Output the [x, y] coordinate of the center of the cell containing the given text.  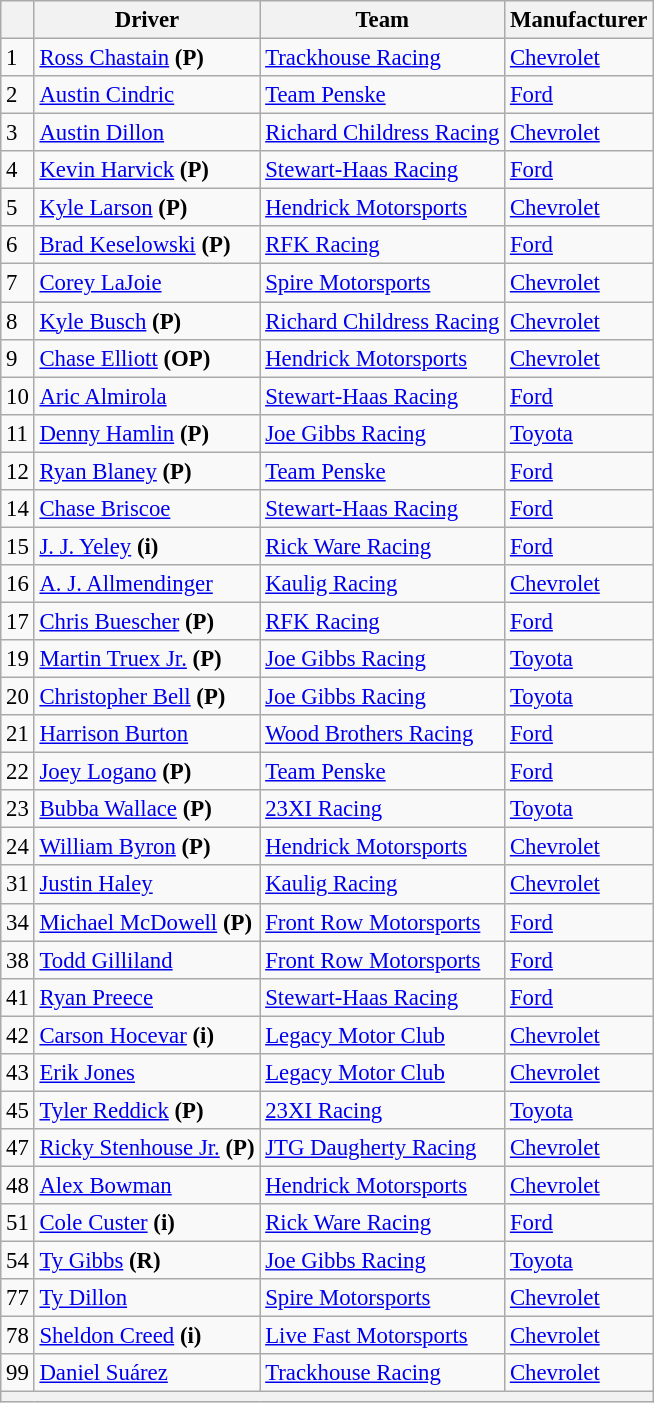
Carson Hocevar (i) [147, 1035]
54 [18, 1261]
1 [18, 58]
78 [18, 1336]
23 [18, 809]
2 [18, 95]
47 [18, 1148]
14 [18, 509]
8 [18, 321]
William Byron (P) [147, 847]
20 [18, 697]
43 [18, 1073]
41 [18, 997]
15 [18, 546]
77 [18, 1298]
Sheldon Creed (i) [147, 1336]
42 [18, 1035]
Wood Brothers Racing [382, 734]
Michael McDowell (P) [147, 922]
JTG Daugherty Racing [382, 1148]
Manufacturer [579, 20]
19 [18, 659]
Alex Bowman [147, 1185]
Ty Gibbs (R) [147, 1261]
Ricky Stenhouse Jr. (P) [147, 1148]
Live Fast Motorsports [382, 1336]
45 [18, 1110]
Martin Truex Jr. (P) [147, 659]
Corey LaJoie [147, 283]
Team [382, 20]
Bubba Wallace (P) [147, 809]
Ryan Blaney (P) [147, 471]
Driver [147, 20]
Erik Jones [147, 1073]
5 [18, 208]
Daniel Suárez [147, 1373]
22 [18, 772]
38 [18, 960]
51 [18, 1223]
48 [18, 1185]
Kyle Larson (P) [147, 208]
6 [18, 245]
Kyle Busch (P) [147, 321]
Chase Briscoe [147, 509]
Cole Custer (i) [147, 1223]
Ty Dillon [147, 1298]
A. J. Allmendinger [147, 584]
Austin Cindric [147, 95]
Austin Dillon [147, 133]
Ross Chastain (P) [147, 58]
Todd Gilliland [147, 960]
Justin Haley [147, 885]
17 [18, 621]
Brad Keselowski (P) [147, 245]
10 [18, 396]
Christopher Bell (P) [147, 697]
Tyler Reddick (P) [147, 1110]
7 [18, 283]
J. J. Yeley (i) [147, 546]
9 [18, 358]
31 [18, 885]
Aric Almirola [147, 396]
99 [18, 1373]
Denny Hamlin (P) [147, 433]
3 [18, 133]
Kevin Harvick (P) [147, 170]
Harrison Burton [147, 734]
16 [18, 584]
Joey Logano (P) [147, 772]
Ryan Preece [147, 997]
4 [18, 170]
Chris Buescher (P) [147, 621]
11 [18, 433]
21 [18, 734]
24 [18, 847]
12 [18, 471]
34 [18, 922]
Chase Elliott (OP) [147, 358]
